For the text-containing cell, return its midpoint in [X, Y] coordinate format. 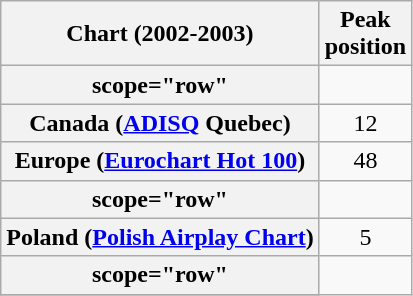
Peakposition [365, 34]
12 [365, 123]
Chart (2002-2003) [160, 34]
Canada (ADISQ Quebec) [160, 123]
5 [365, 237]
48 [365, 161]
Poland (Polish Airplay Chart) [160, 237]
Europe (Eurochart Hot 100) [160, 161]
